Detect which cell encompasses the target text, then output its (x, y) center coordinate. 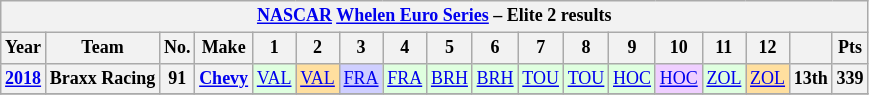
Year (24, 48)
Make (224, 48)
No. (178, 48)
2018 (24, 78)
5 (450, 48)
NASCAR Whelen Euro Series – Elite 2 results (434, 16)
8 (586, 48)
11 (724, 48)
Braxx Racing (102, 78)
1 (274, 48)
4 (405, 48)
91 (178, 78)
Chevy (224, 78)
12 (768, 48)
6 (495, 48)
339 (850, 78)
3 (361, 48)
10 (678, 48)
Pts (850, 48)
Team (102, 48)
7 (540, 48)
13th (810, 78)
2 (318, 48)
9 (632, 48)
